Detect which cell encompasses the target text, then output its (X, Y) center coordinate. 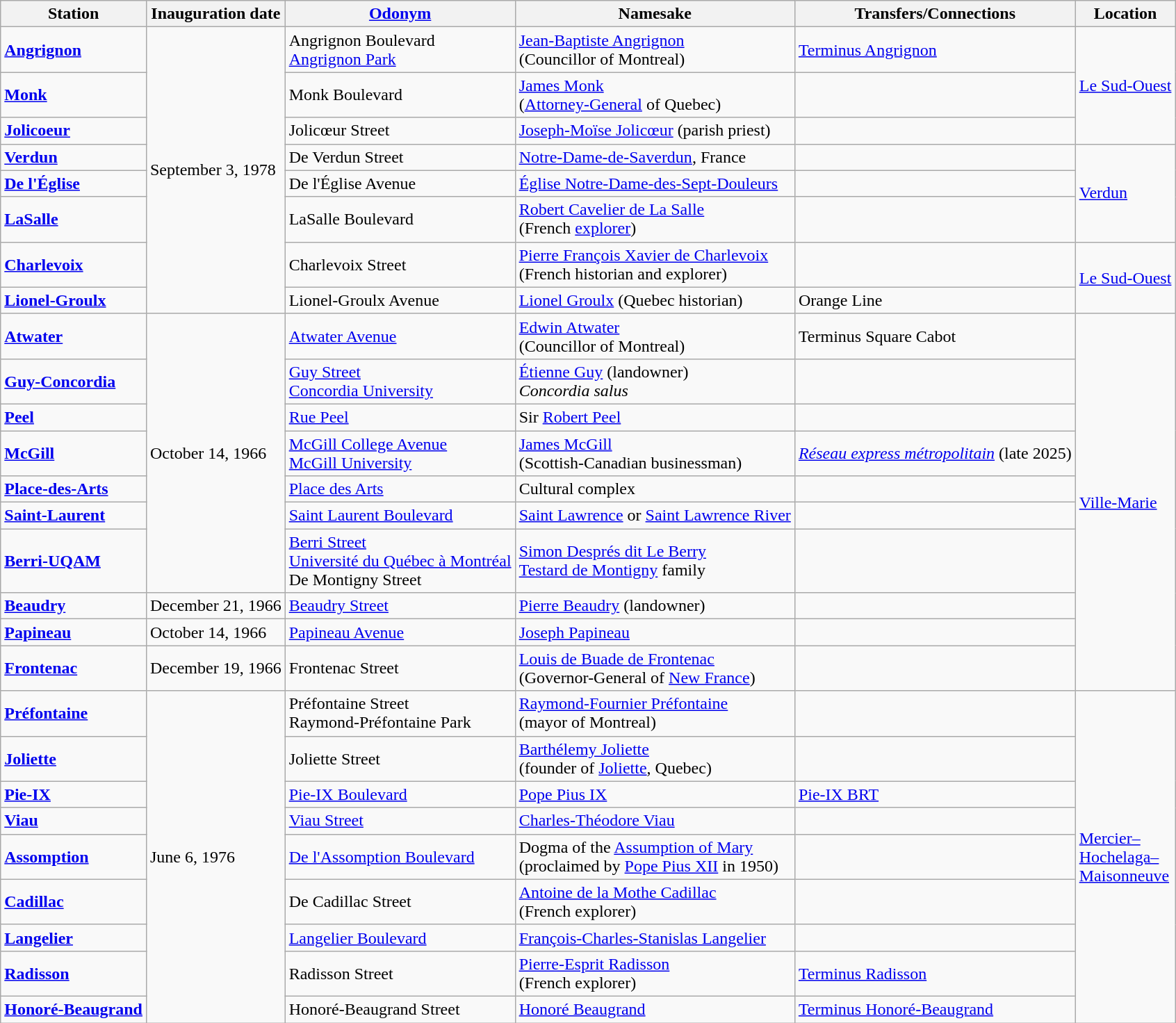
Saint Laurent Boulevard (400, 516)
Location (1125, 14)
Joliette (74, 759)
Terminus Angrignon (935, 50)
December 19, 1966 (215, 669)
Pierre-Esprit Radisson (French explorer) (655, 973)
Honoré-Beaugrand (74, 1009)
De Cadillac Street (400, 902)
Frontenac (74, 669)
Raymond-Fournier Préfontaine (mayor of Montreal) (655, 713)
Saint-Laurent (74, 516)
Berri-UQAM (74, 561)
Radisson (74, 973)
Rue Peel (400, 417)
Joseph Papineau (655, 632)
Barthélemy Joliette (founder of Joliette, Quebec) (655, 759)
Jolicoeur (74, 131)
Jean-Baptiste Angrignon (Councillor of Montreal) (655, 50)
Guy Street Concordia University (400, 381)
Pie-IX (74, 794)
Étienne Guy (landowner)Concordia salus (655, 381)
Odonym (400, 14)
Pierre François Xavier de Charlevoix (French historian and explorer) (655, 264)
Atwater Avenue (400, 336)
Place-des-Arts (74, 489)
James McGill (Scottish-Canadian businessman) (655, 453)
Edwin Atwater (Councillor of Montreal) (655, 336)
Dogma of the Assumption of Mary (proclaimed by Pope Pius XII in 1950) (655, 856)
Atwater (74, 336)
Angrignon (74, 50)
Joliette Street (400, 759)
Pie-IX BRT (935, 794)
Place des Arts (400, 489)
Réseau express métropolitain (late 2025) (935, 453)
Charles-Théodore Viau (655, 821)
Namesake (655, 14)
Assomption (74, 856)
Cadillac (74, 902)
Préfontaine (74, 713)
Orange Line (935, 300)
De l'Assomption Boulevard (400, 856)
Transfers/Connections (935, 14)
Charlevoix (74, 264)
Inauguration date (215, 14)
Viau (74, 821)
McGill (74, 453)
James Monk (Attorney-General of Quebec) (655, 95)
Robert Cavelier de La Salle (French explorer) (655, 220)
Pie-IX Boulevard (400, 794)
Guy-Concordia (74, 381)
Peel (74, 417)
Ville-Marie (1125, 502)
Saint Lawrence or Saint Lawrence River (655, 516)
François-Charles-Stanislas Langelier (655, 938)
Préfontaine Street Raymond-Préfontaine Park (400, 713)
Berri StreetUniversité du Québec à Montréal De Montigny Street (400, 561)
McGill College Avenue McGill University (400, 453)
Monk (74, 95)
Langelier Boulevard (400, 938)
Sir Robert Peel (655, 417)
Papineau (74, 632)
Mercier–Hochelaga–Maisonneuve (1125, 857)
Honoré-Beaugrand Street (400, 1009)
Joseph-Moïse Jolicœur (parish priest) (655, 131)
Antoine de la Mothe Cadillac (French explorer) (655, 902)
Honoré Beaugrand (655, 1009)
Frontenac Street (400, 669)
Louis de Buade de Frontenac (Governor-General of New France) (655, 669)
Angrignon Boulevard Angrignon Park (400, 50)
De Verdun Street (400, 157)
Lionel Groulx (Quebec historian) (655, 300)
Cultural complex (655, 489)
Radisson Street (400, 973)
Lionel-Groulx (74, 300)
Pierre Beaudry (landowner) (655, 606)
LaSalle (74, 220)
Papineau Avenue (400, 632)
Notre-Dame-de-Saverdun, France (655, 157)
December 21, 1966 (215, 606)
De l'Église (74, 183)
Terminus Honoré-Beaugrand (935, 1009)
June 6, 1976 (215, 857)
Viau Street (400, 821)
Terminus Square Cabot (935, 336)
De l'Église Avenue (400, 183)
Terminus Radisson (935, 973)
Beaudry Street (400, 606)
Beaudry (74, 606)
September 3, 1978 (215, 170)
Église Notre-Dame-des-Sept-Douleurs (655, 183)
Langelier (74, 938)
Monk Boulevard (400, 95)
Charlevoix Street (400, 264)
Lionel-Groulx Avenue (400, 300)
LaSalle Boulevard (400, 220)
Station (74, 14)
Jolicœur Street (400, 131)
Simon Després dit Le Berry Testard de Montigny family (655, 561)
Pope Pius IX (655, 794)
